Determine the (x, y) coordinate at the center of the cell enclosing the given text.  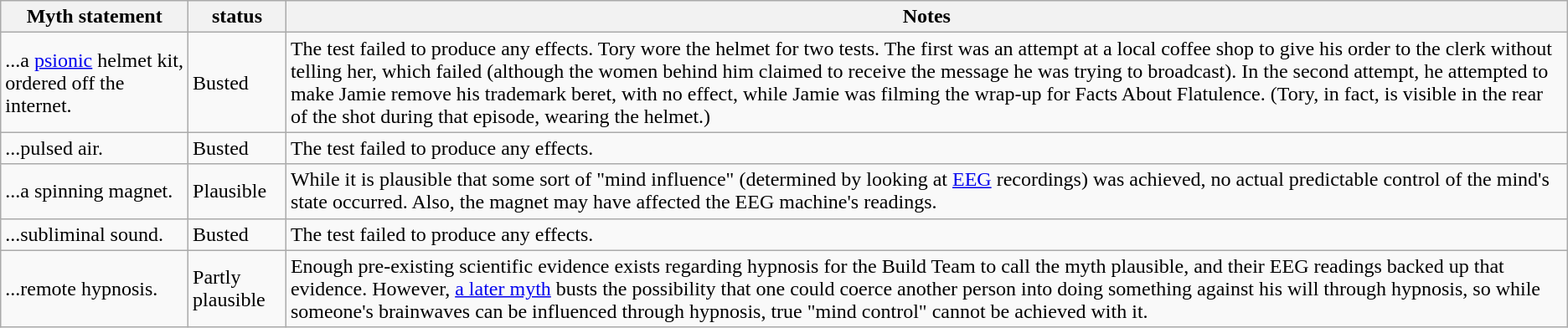
Partly plausible (238, 289)
status (238, 17)
Myth statement (95, 17)
...remote hypnosis. (95, 289)
...a psionic helmet kit, ordered off the internet. (95, 82)
Notes (926, 17)
...subliminal sound. (95, 234)
...pulsed air. (95, 148)
Plausible (238, 191)
...a spinning magnet. (95, 191)
